Search for the cell housing the specified text and yield its [x, y] center coordinate. 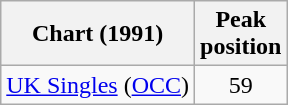
Chart (1991) [98, 34]
Peakposition [241, 34]
UK Singles (OCC) [98, 85]
59 [241, 85]
